Return [x, y] of the center of cell containing provided text 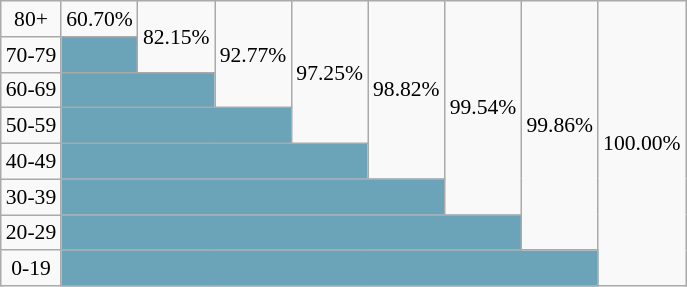
98.82% [406, 90]
100.00% [642, 144]
40-49 [31, 162]
0-19 [31, 269]
99.86% [560, 126]
20-29 [31, 233]
80+ [31, 19]
60.70% [100, 19]
30-39 [31, 197]
82.15% [176, 36]
99.54% [484, 108]
97.25% [330, 72]
50-59 [31, 126]
70-79 [31, 55]
60-69 [31, 90]
92.77% [254, 54]
